Detect which cell encompasses the target text, then output its [x, y] center coordinate. 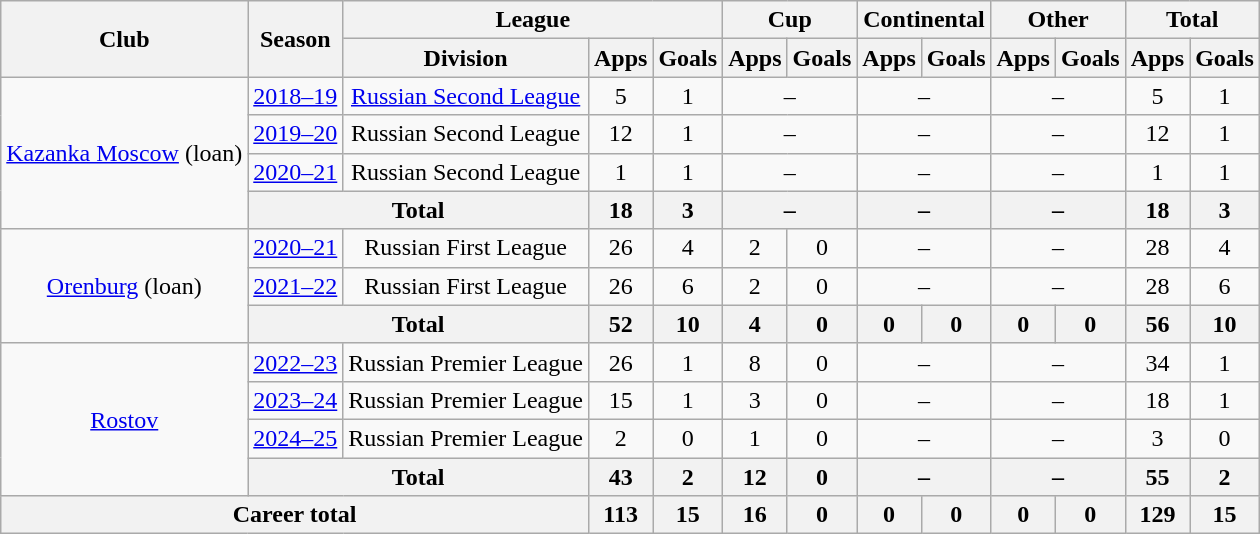
Rostov [124, 419]
43 [620, 477]
Orenburg (loan) [124, 286]
2019–20 [296, 134]
Season [296, 39]
Kazanka Moscow (loan) [124, 153]
Continental [924, 20]
Other [1058, 20]
55 [1157, 477]
56 [1157, 324]
34 [1157, 362]
2023–24 [296, 400]
2024–25 [296, 438]
16 [755, 515]
8 [755, 362]
League [533, 20]
Division [466, 58]
Career total [295, 515]
Cup [790, 20]
129 [1157, 515]
2018–19 [296, 96]
2021–22 [296, 286]
2022–23 [296, 362]
Club [124, 39]
52 [620, 324]
113 [620, 515]
